Detect which cell encompasses the target text, then output its [X, Y] center coordinate. 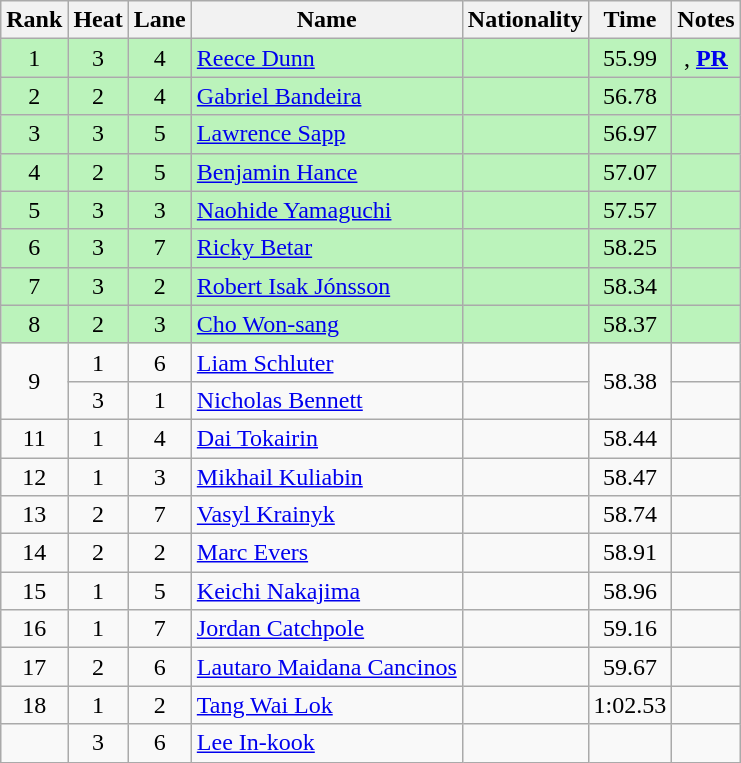
59.67 [630, 667]
Liam Schluter [326, 362]
Lee In-kook [326, 743]
58.44 [630, 438]
Gabriel Bandeira [326, 96]
11 [34, 438]
58.74 [630, 515]
Marc Evers [326, 553]
Nicholas Bennett [326, 400]
Benjamin Hance [326, 172]
Name [326, 20]
16 [34, 629]
15 [34, 591]
17 [34, 667]
58.34 [630, 286]
Robert Isak Jónsson [326, 286]
Notes [706, 20]
Keichi Nakajima [326, 591]
56.97 [630, 134]
Mikhail Kuliabin [326, 477]
58.37 [630, 324]
58.96 [630, 591]
55.99 [630, 58]
58.38 [630, 381]
Nationality [525, 20]
58.91 [630, 553]
9 [34, 381]
Naohide Yamaguchi [326, 210]
Reece Dunn [326, 58]
12 [34, 477]
Lautaro Maidana Cancinos [326, 667]
Rank [34, 20]
56.78 [630, 96]
18 [34, 705]
, PR [706, 58]
58.47 [630, 477]
13 [34, 515]
Vasyl Krainyk [326, 515]
59.16 [630, 629]
1:02.53 [630, 705]
57.07 [630, 172]
57.57 [630, 210]
Lane [160, 20]
8 [34, 324]
Ricky Betar [326, 248]
Lawrence Sapp [326, 134]
Heat [98, 20]
58.25 [630, 248]
Dai Tokairin [326, 438]
Tang Wai Lok [326, 705]
Jordan Catchpole [326, 629]
Cho Won-sang [326, 324]
14 [34, 553]
Time [630, 20]
